For the text-containing cell, return its midpoint in (X, Y) coordinate format. 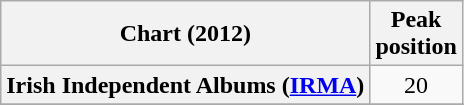
Irish Independent Albums (IRMA) (186, 85)
20 (416, 85)
Chart (2012) (186, 34)
Peakposition (416, 34)
